For the text-containing cell, return its midpoint in [X, Y] coordinate format. 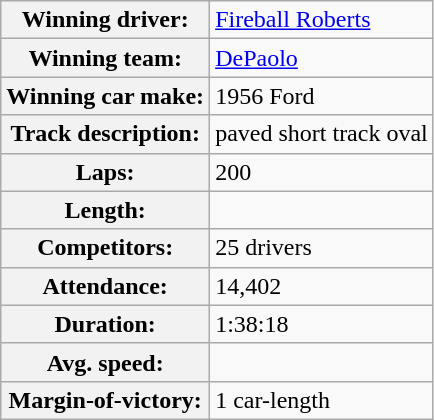
Laps: [106, 172]
DePaolo [322, 58]
25 drivers [322, 248]
Fireball Roberts [322, 20]
Competitors: [106, 248]
1956 Ford [322, 96]
Duration: [106, 324]
Winning team: [106, 58]
paved short track oval [322, 134]
Winning car make: [106, 96]
Winning driver: [106, 20]
1 car-length [322, 400]
200 [322, 172]
Length: [106, 210]
Avg. speed: [106, 362]
Attendance: [106, 286]
14,402 [322, 286]
Margin-of-victory: [106, 400]
1:38:18 [322, 324]
Track description: [106, 134]
